Identify which cell holds the provided text, then report its (x, y) central coordinate. 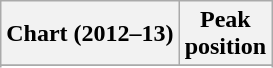
Peakposition (225, 34)
Chart (2012–13) (90, 34)
